Locate the cell with the specified text and output its (X, Y) center coordinate. 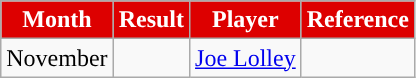
Reference (358, 20)
Joe Lolley (246, 58)
Player (246, 20)
November (57, 58)
Result (151, 20)
Month (57, 20)
